Extract the (x, y) coordinate from the center of the cell holding the provided text.  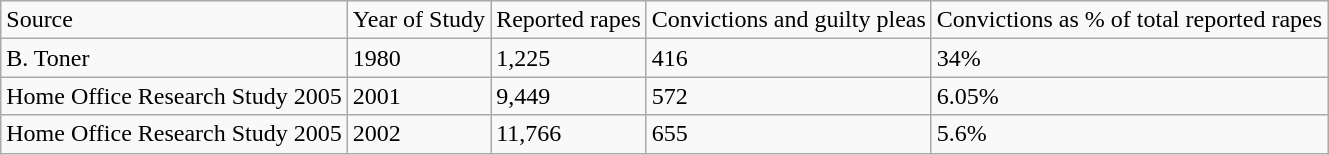
416 (788, 58)
11,766 (569, 134)
B. Toner (174, 58)
1,225 (569, 58)
572 (788, 96)
Source (174, 20)
Convictions and guilty pleas (788, 20)
1980 (418, 58)
Convictions as % of total reported rapes (1129, 20)
655 (788, 134)
9,449 (569, 96)
2002 (418, 134)
34% (1129, 58)
2001 (418, 96)
5.6% (1129, 134)
6.05% (1129, 96)
Year of Study (418, 20)
Reported rapes (569, 20)
